Provide the [x, y] coordinate of the cell's center where the given text is located.  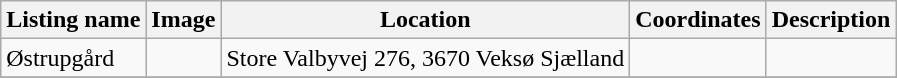
Østrupgård [74, 58]
Listing name [74, 20]
Description [831, 20]
Coordinates [698, 20]
Image [184, 20]
Store Valbyvej 276, 3670 Veksø Sjælland [426, 58]
Location [426, 20]
